Output the [x, y] coordinate of the center of the cell containing the given text.  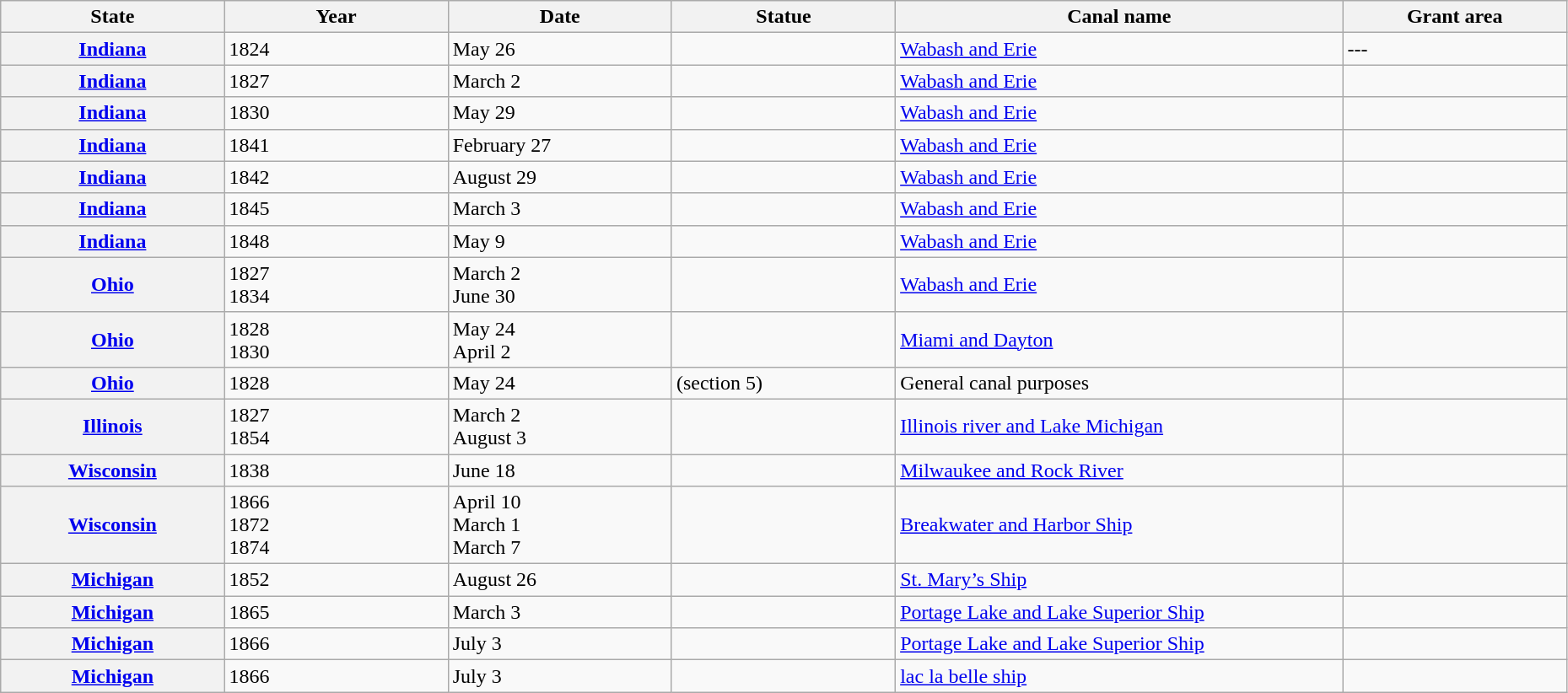
18271834 [336, 285]
June 18 [560, 470]
1828 [336, 383]
May 24 [560, 383]
186618721874 [336, 525]
April 10March 1March 7 [560, 525]
August 29 [560, 177]
1830 [336, 113]
May 29 [560, 113]
May 26 [560, 49]
May 24April 2 [560, 339]
lac la belle ship [1119, 676]
Illinois river and Lake Michigan [1119, 427]
May 9 [560, 241]
1848 [336, 241]
State [113, 17]
1824 [336, 49]
August 26 [560, 580]
--- [1454, 49]
March 2 [560, 81]
18271854 [336, 427]
St. Mary’s Ship [1119, 580]
March 2June 30 [560, 285]
Date [560, 17]
1838 [336, 470]
Canal name [1119, 17]
February 27 [560, 145]
1827 [336, 81]
1852 [336, 580]
Statue [783, 17]
18281830 [336, 339]
Milwaukee and Rock River [1119, 470]
1842 [336, 177]
1841 [336, 145]
1845 [336, 209]
1865 [336, 612]
Grant area [1454, 17]
Breakwater and Harbor Ship [1119, 525]
(section 5) [783, 383]
Miami and Dayton [1119, 339]
March 2August 3 [560, 427]
Illinois [113, 427]
Year [336, 17]
General canal purposes [1119, 383]
